For the text-containing cell, return its midpoint in [X, Y] coordinate format. 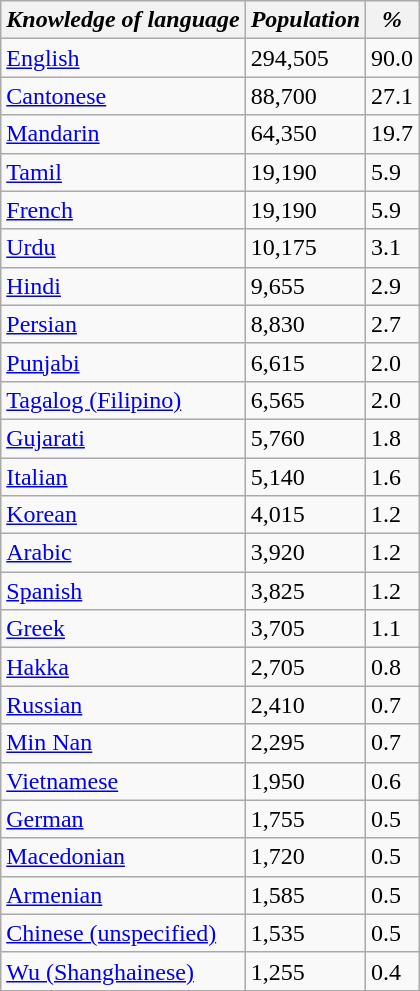
English [123, 58]
1,585 [305, 895]
9,655 [305, 286]
3,705 [305, 629]
2,705 [305, 667]
0.8 [392, 667]
2.7 [392, 324]
1.1 [392, 629]
Urdu [123, 248]
5,140 [305, 477]
2.9 [392, 286]
294,505 [305, 58]
Wu (Shanghainese) [123, 971]
90.0 [392, 58]
1,535 [305, 933]
2,410 [305, 705]
Punjabi [123, 362]
1,255 [305, 971]
Vietnamese [123, 781]
% [392, 20]
3.1 [392, 248]
Persian [123, 324]
Hindi [123, 286]
0.6 [392, 781]
8,830 [305, 324]
Arabic [123, 553]
64,350 [305, 134]
Macedonian [123, 857]
1,720 [305, 857]
Tagalog (Filipino) [123, 400]
German [123, 819]
Greek [123, 629]
Hakka [123, 667]
Mandarin [123, 134]
6,615 [305, 362]
Population [305, 20]
88,700 [305, 96]
Korean [123, 515]
1.8 [392, 438]
2,295 [305, 743]
Min Nan [123, 743]
Russian [123, 705]
3,920 [305, 553]
1.6 [392, 477]
6,565 [305, 400]
French [123, 210]
27.1 [392, 96]
4,015 [305, 515]
Armenian [123, 895]
10,175 [305, 248]
5,760 [305, 438]
19.7 [392, 134]
Gujarati [123, 438]
Cantonese [123, 96]
Spanish [123, 591]
Italian [123, 477]
3,825 [305, 591]
Knowledge of language [123, 20]
1,755 [305, 819]
Tamil [123, 172]
Chinese (unspecified) [123, 933]
0.4 [392, 971]
1,950 [305, 781]
